Search for the cell housing the specified text and yield its [x, y] center coordinate. 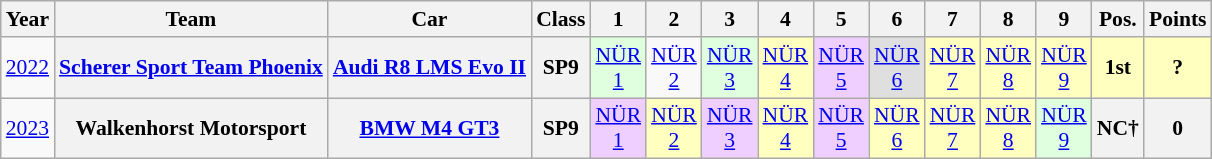
Team [191, 19]
Points [1178, 19]
7 [953, 19]
? [1178, 68]
2 [674, 19]
3 [730, 19]
5 [841, 19]
Year [28, 19]
8 [1008, 19]
Audi R8 LMS Evo II [430, 68]
Car [430, 19]
Class [560, 19]
BMW M4 GT3 [430, 128]
Pos. [1118, 19]
2023 [28, 128]
Walkenhorst Motorsport [191, 128]
9 [1064, 19]
6 [897, 19]
NC† [1118, 128]
1st [1118, 68]
0 [1178, 128]
4 [786, 19]
2022 [28, 68]
Scherer Sport Team Phoenix [191, 68]
1 [618, 19]
